Capture the cell that displays the provided text and extract its [X, Y] central coordinate. 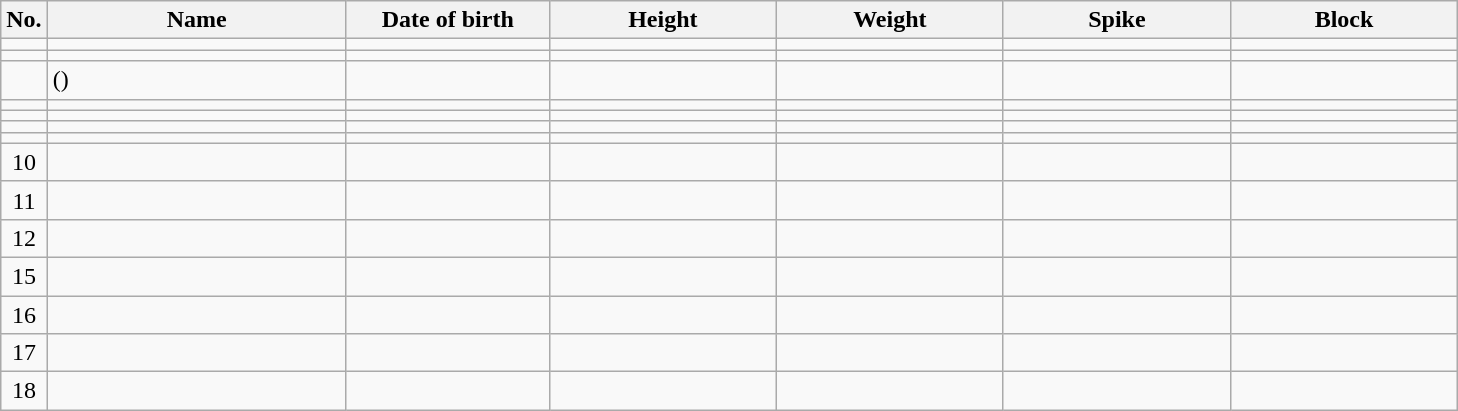
Height [662, 20]
15 [24, 276]
Date of birth [448, 20]
Block [1344, 20]
17 [24, 353]
18 [24, 391]
Weight [890, 20]
11 [24, 200]
Spike [1116, 20]
10 [24, 162]
Name [196, 20]
12 [24, 238]
16 [24, 315]
No. [24, 20]
() [196, 80]
